Pinpoint the cell where the given text exists, returning its [X, Y] midpoint coordinate. 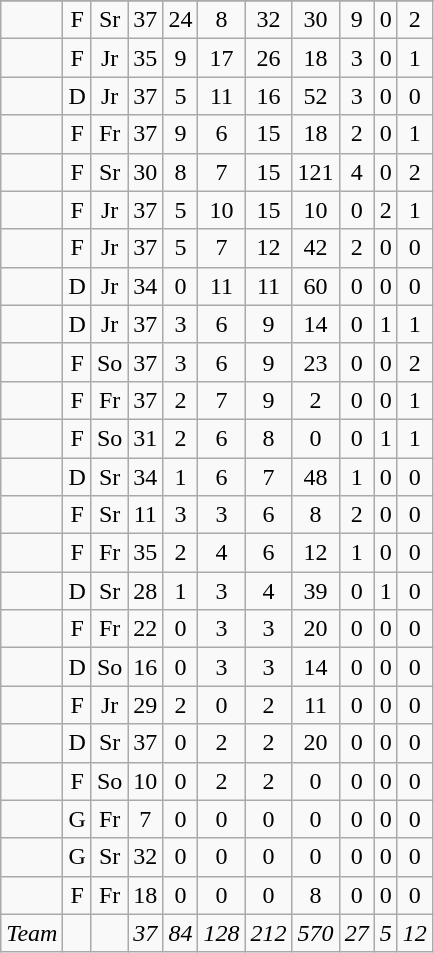
84 [180, 933]
128 [222, 933]
17 [222, 58]
42 [316, 248]
24 [180, 20]
27 [356, 933]
60 [316, 286]
26 [268, 58]
23 [316, 362]
28 [146, 591]
31 [146, 438]
52 [316, 96]
39 [316, 591]
Team [32, 933]
570 [316, 933]
121 [316, 172]
212 [268, 933]
29 [146, 705]
48 [316, 477]
22 [146, 629]
